Determine the [x, y] coordinate at the center of the cell enclosing the given text.  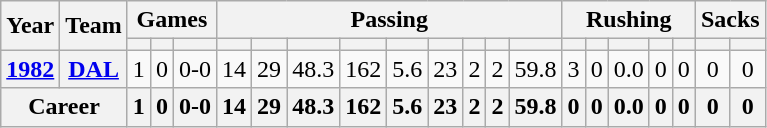
Career [64, 107]
Sacks [730, 20]
Rushing [628, 20]
DAL [94, 69]
3 [574, 69]
1982 [30, 69]
Games [172, 20]
Year [30, 26]
Passing [390, 20]
Team [94, 26]
